Detect which cell encompasses the target text, then output its [X, Y] center coordinate. 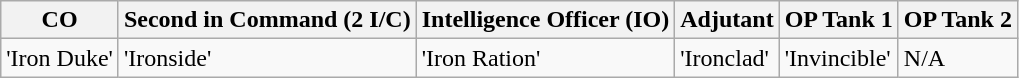
OP Tank 1 [838, 20]
Adjutant [727, 20]
N/A [958, 58]
'Iron Ration' [546, 58]
CO [60, 20]
'Ironside' [267, 58]
OP Tank 2 [958, 20]
'Ironclad' [727, 58]
'Invincible' [838, 58]
'Iron Duke' [60, 58]
Intelligence Officer (IO) [546, 20]
Second in Command (2 I/C) [267, 20]
